Identify which cell holds the provided text, then report its (X, Y) central coordinate. 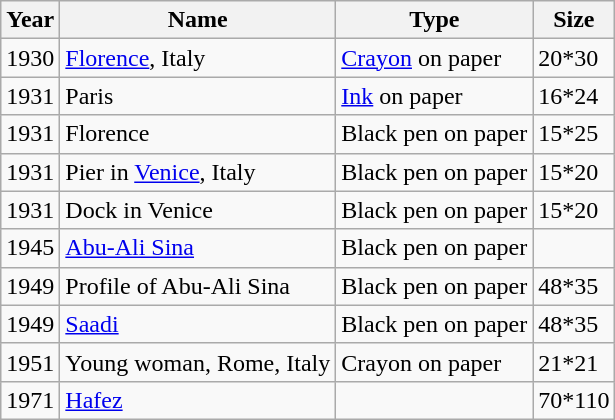
Year (30, 20)
20*30 (574, 58)
Abu-Ali Sina (198, 248)
Profile of Abu-Ali Sina (198, 286)
Saadi (198, 324)
Hafez (198, 400)
1951 (30, 362)
1971 (30, 400)
21*21 (574, 362)
Paris (198, 96)
1930 (30, 58)
Florence, Italy (198, 58)
16*24 (574, 96)
Dock in Venice (198, 210)
Pier in Venice, Italy (198, 172)
Young woman, Rome, Italy (198, 362)
Name (198, 20)
Size (574, 20)
Ink on paper (434, 96)
70*110 (574, 400)
15*25 (574, 134)
1945 (30, 248)
Florence (198, 134)
Type (434, 20)
